Detect which cell encompasses the target text, then output its [x, y] center coordinate. 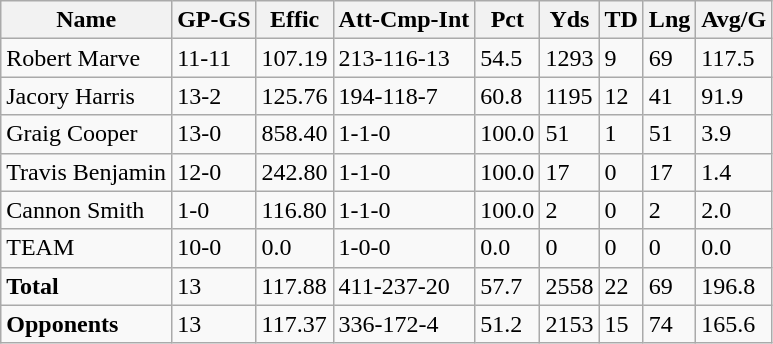
2.0 [734, 210]
Robert Marve [86, 58]
TEAM [86, 248]
2153 [570, 324]
12 [621, 96]
1-0-0 [404, 248]
Travis Benjamin [86, 172]
57.7 [508, 286]
Total [86, 286]
10-0 [214, 248]
107.19 [294, 58]
Effic [294, 20]
336-172-4 [404, 324]
1-0 [214, 210]
1293 [570, 58]
13-2 [214, 96]
Graig Cooper [86, 134]
125.76 [294, 96]
165.6 [734, 324]
2558 [570, 286]
TD [621, 20]
858.40 [294, 134]
Opponents [86, 324]
1.4 [734, 172]
11-11 [214, 58]
12-0 [214, 172]
Att-Cmp-Int [404, 20]
22 [621, 286]
196.8 [734, 286]
Lng [669, 20]
117.37 [294, 324]
116.80 [294, 210]
74 [669, 324]
51.2 [508, 324]
411-237-20 [404, 286]
91.9 [734, 96]
Name [86, 20]
Avg/G [734, 20]
9 [621, 58]
Cannon Smith [86, 210]
41 [669, 96]
60.8 [508, 96]
1 [621, 134]
15 [621, 324]
54.5 [508, 58]
3.9 [734, 134]
117.88 [294, 286]
Jacory Harris [86, 96]
242.80 [294, 172]
Yds [570, 20]
1195 [570, 96]
GP-GS [214, 20]
213-116-13 [404, 58]
194-118-7 [404, 96]
13-0 [214, 134]
117.5 [734, 58]
Pct [508, 20]
